Return the [X, Y] coordinate for the center point of the cell that contains the specified text.  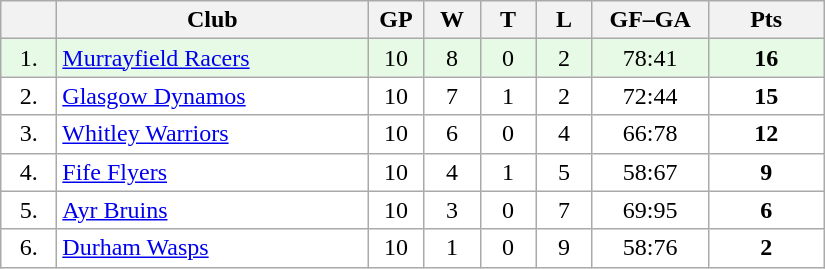
6. [29, 248]
Durham Wasps [212, 248]
Murrayfield Racers [212, 58]
Ayr Bruins [212, 210]
Whitley Warriors [212, 134]
L [564, 20]
Fife Flyers [212, 172]
15 [766, 96]
58:67 [650, 172]
16 [766, 58]
5. [29, 210]
69:95 [650, 210]
T [508, 20]
8 [452, 58]
12 [766, 134]
5 [564, 172]
W [452, 20]
3. [29, 134]
GF–GA [650, 20]
66:78 [650, 134]
Club [212, 20]
Glasgow Dynamos [212, 96]
GP [396, 20]
4. [29, 172]
78:41 [650, 58]
58:76 [650, 248]
Pts [766, 20]
3 [452, 210]
72:44 [650, 96]
2. [29, 96]
1. [29, 58]
